Return (x, y) of the center of cell containing provided text 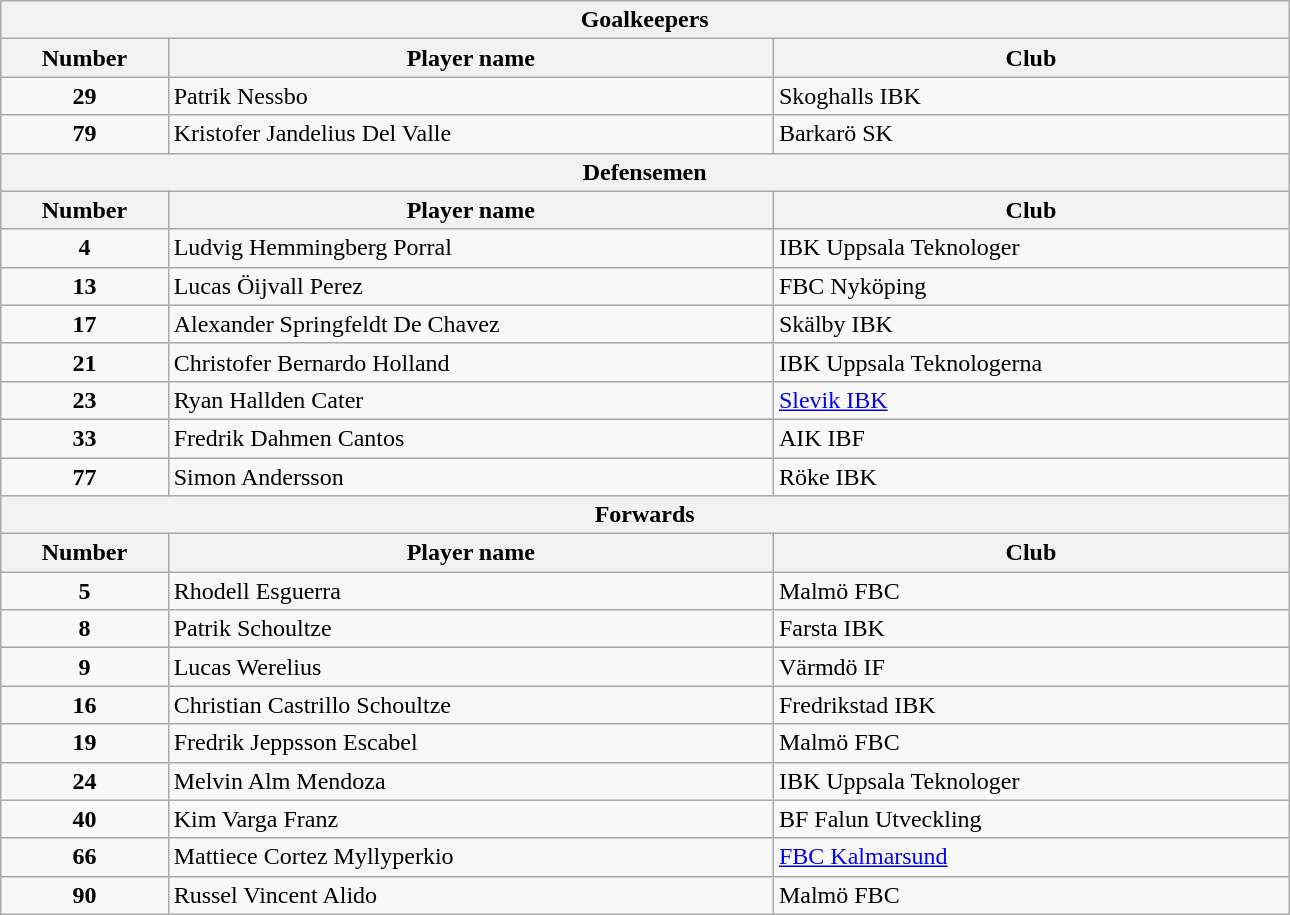
77 (84, 477)
Simon Andersson (470, 477)
FBC Kalmarsund (1030, 857)
Skoghalls IBK (1030, 96)
Farsta IBK (1030, 629)
Fredrik Dahmen Cantos (470, 438)
BF Falun Utveckling (1030, 819)
Alexander Springfeldt De Chavez (470, 324)
Ludvig Hemmingberg Porral (470, 248)
79 (84, 134)
Röke IBK (1030, 477)
Lucas Öijvall Perez (470, 286)
Kristofer Jandelius Del Valle (470, 134)
Patrik Nessbo (470, 96)
Goalkeepers (645, 20)
9 (84, 667)
21 (84, 362)
Rhodell Esguerra (470, 591)
19 (84, 743)
Slevik IBK (1030, 400)
Fredrikstad IBK (1030, 705)
Forwards (645, 515)
Mattiece Cortez Myllyperkio (470, 857)
Melvin Alm Mendoza (470, 781)
4 (84, 248)
Skälby IBK (1030, 324)
Fredrik Jeppsson Escabel (470, 743)
24 (84, 781)
33 (84, 438)
90 (84, 895)
8 (84, 629)
Lucas Werelius (470, 667)
29 (84, 96)
FBC Nyköping (1030, 286)
AIK IBF (1030, 438)
IBK Uppsala Teknologerna (1030, 362)
Värmdö IF (1030, 667)
17 (84, 324)
Christofer Bernardo Holland (470, 362)
Barkarö SK (1030, 134)
40 (84, 819)
5 (84, 591)
23 (84, 400)
66 (84, 857)
13 (84, 286)
Ryan Hallden Cater (470, 400)
Kim Varga Franz (470, 819)
Christian Castrillo Schoultze (470, 705)
Patrik Schoultze (470, 629)
Russel Vincent Alido (470, 895)
Defensemen (645, 172)
16 (84, 705)
